Return the [X, Y] coordinate for the center point of the cell that contains the specified text.  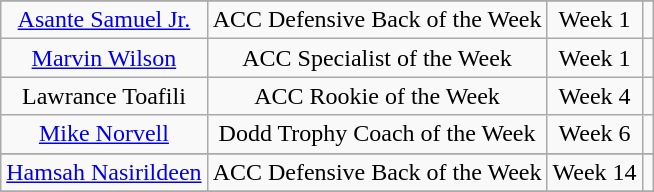
Week 4 [594, 96]
Marvin Wilson [104, 58]
Dodd Trophy Coach of the Week [377, 134]
Hamsah Nasirildeen [104, 172]
Week 14 [594, 172]
Lawrance Toafili [104, 96]
Asante Samuel Jr. [104, 20]
Week 6 [594, 134]
Mike Norvell [104, 134]
ACC Rookie of the Week [377, 96]
ACC Specialist of the Week [377, 58]
